Identify which cell holds the provided text, then report its (x, y) central coordinate. 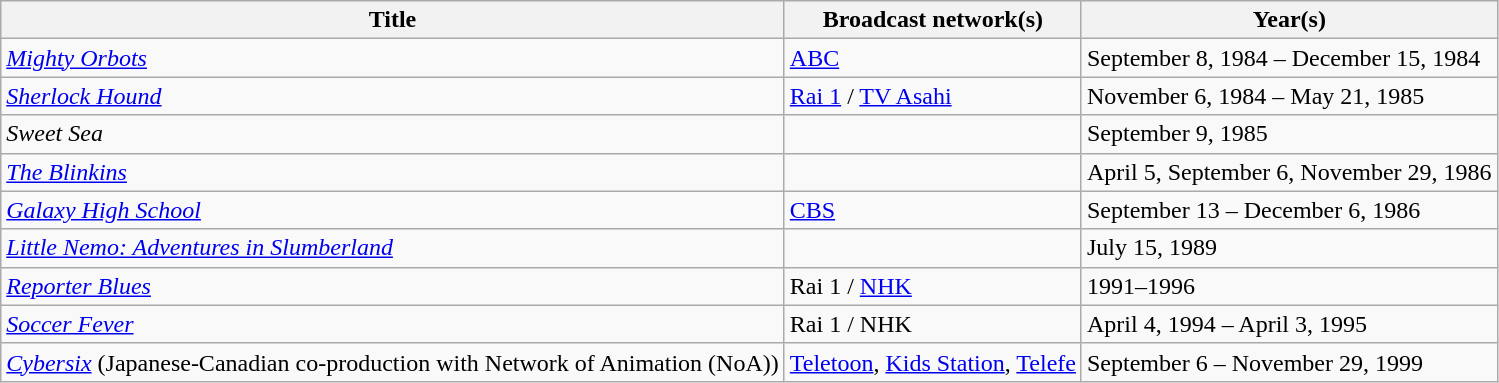
The Blinkins (393, 172)
Title (393, 20)
CBS (932, 210)
Broadcast network(s) (932, 20)
April 5, September 6, November 29, 1986 (1289, 172)
1991–1996 (1289, 286)
Reporter Blues (393, 286)
September 13 – December 6, 1986 (1289, 210)
ABC (932, 58)
September 9, 1985 (1289, 134)
November 6, 1984 – May 21, 1985 (1289, 96)
Cybersix (Japanese-Canadian co-production with Network of Animation (NoA)) (393, 362)
Teletoon, Kids Station, Telefe (932, 362)
Mighty Orbots (393, 58)
Galaxy High School (393, 210)
Sweet Sea (393, 134)
Little Nemo: Adventures in Slumberland (393, 248)
Year(s) (1289, 20)
Rai 1 / TV Asahi (932, 96)
April 4, 1994 – April 3, 1995 (1289, 324)
September 8, 1984 – December 15, 1984 (1289, 58)
Sherlock Hound (393, 96)
July 15, 1989 (1289, 248)
September 6 – November 29, 1999 (1289, 362)
Soccer Fever (393, 324)
